Find where the given text appears and provide that cell's center as [x, y] coordinate. 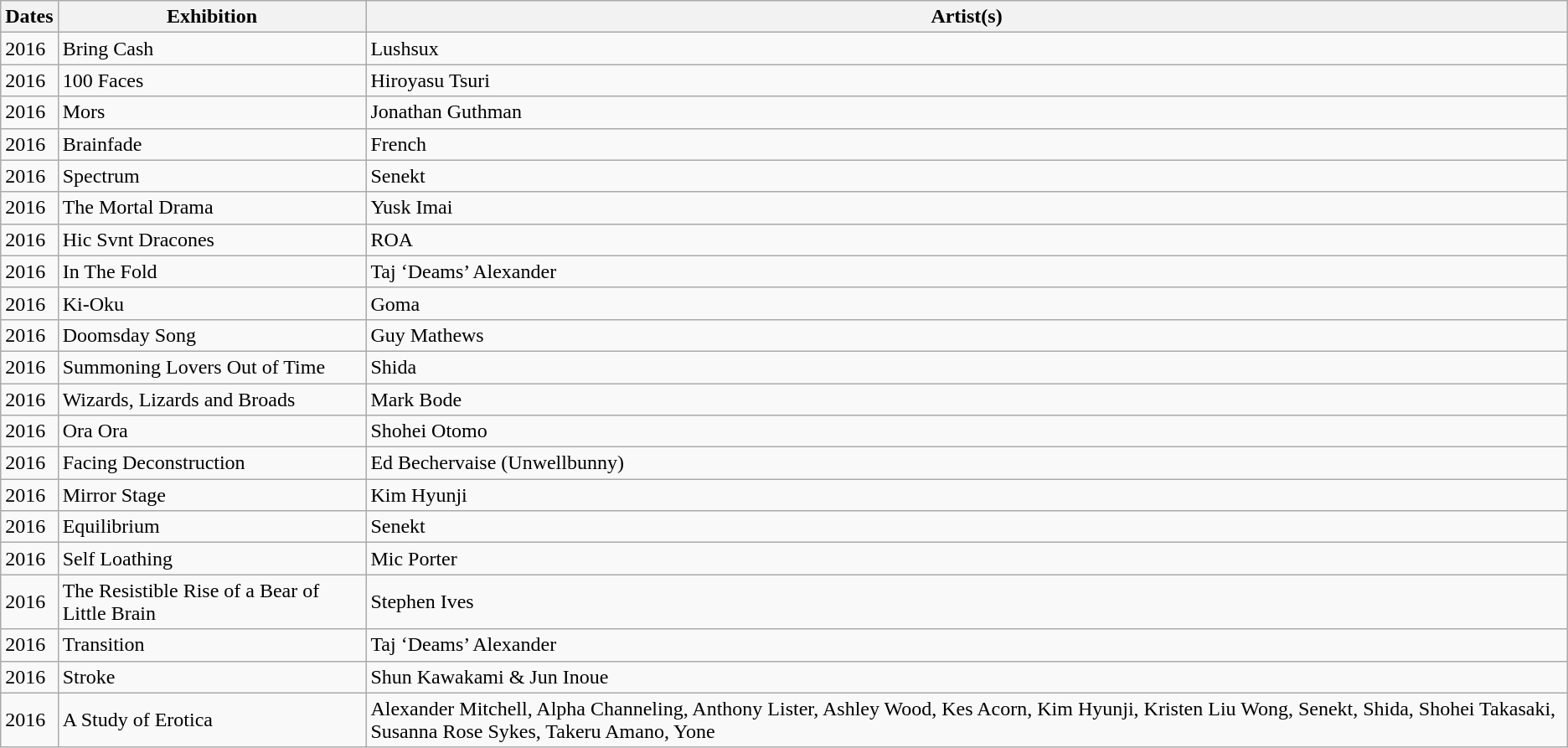
Hic Svnt Dracones [212, 240]
Stephen Ives [967, 601]
Equilibrium [212, 527]
Mors [212, 112]
Guy Mathews [967, 335]
Brainfade [212, 144]
Summoning Lovers Out of Time [212, 367]
Ki-Oku [212, 303]
ROA [967, 240]
Kim Hyunji [967, 495]
Transition [212, 645]
In The Fold [212, 271]
The Resistible Rise of a Bear of Little Brain [212, 601]
Doomsday Song [212, 335]
Hiroyasu Tsuri [967, 80]
Shun Kawakami & Jun Inoue [967, 677]
A Study of Erotica [212, 720]
Ed Bechervaise (Unwellbunny) [967, 463]
Yusk Imai [967, 208]
Ora Ora [212, 431]
The Mortal Drama [212, 208]
Mirror Stage [212, 495]
Self Loathing [212, 559]
Artist(s) [967, 17]
Mic Porter [967, 559]
Bring Cash [212, 49]
Goma [967, 303]
Stroke [212, 677]
Shohei Otomo [967, 431]
Lushsux [967, 49]
Wizards, Lizards and Broads [212, 400]
French [967, 144]
Exhibition [212, 17]
Jonathan Guthman [967, 112]
100 Faces [212, 80]
Dates [29, 17]
Facing Deconstruction [212, 463]
Shida [967, 367]
Spectrum [212, 176]
Mark Bode [967, 400]
